Identify which cell holds the provided text, then report its (x, y) central coordinate. 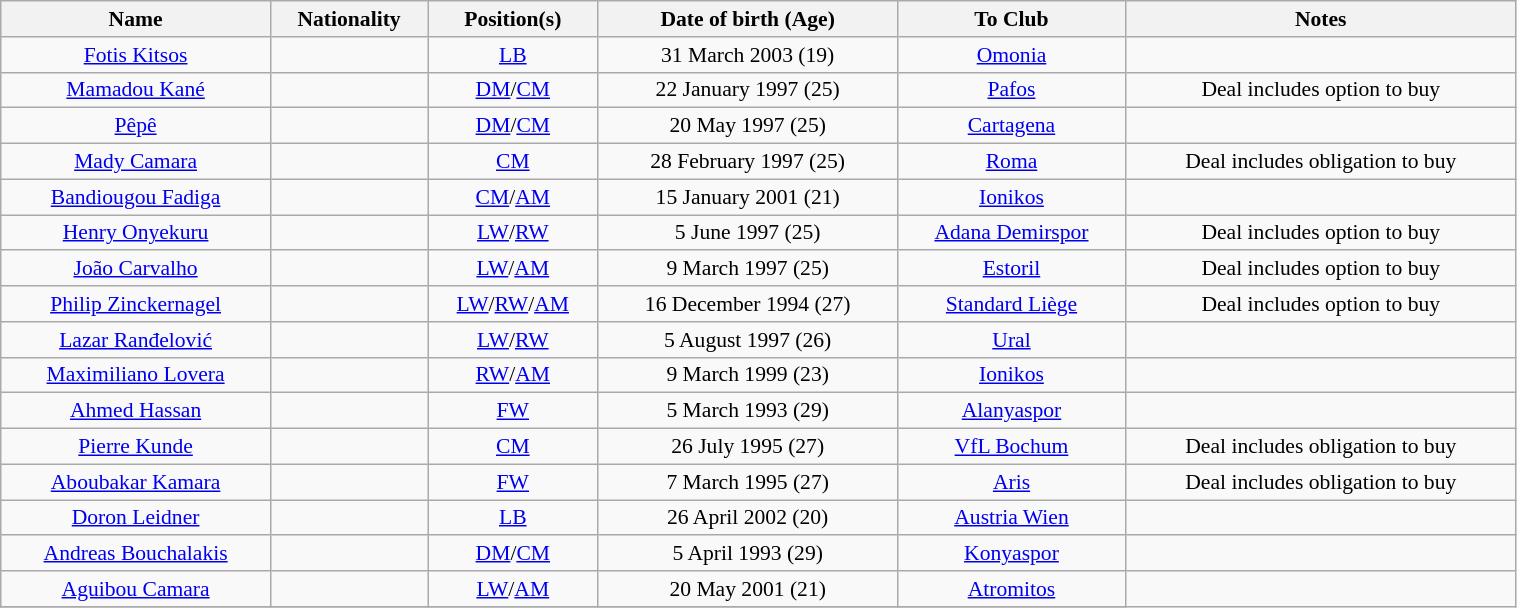
Cartagena (1011, 126)
Pêpê (136, 126)
Mady Camara (136, 162)
Fotis Kitsos (136, 55)
Aguibou Camara (136, 589)
26 April 2002 (20) (748, 518)
To Club (1011, 19)
20 May 2001 (21) (748, 589)
João Carvalho (136, 269)
Estoril (1011, 269)
Roma (1011, 162)
VfL Bochum (1011, 447)
22 January 1997 (25) (748, 90)
Aboubakar Kamara (136, 482)
Name (136, 19)
9 March 1997 (25) (748, 269)
Doron Leidner (136, 518)
Bandiougou Fadiga (136, 197)
Maximiliano Lovera (136, 375)
Nationality (348, 19)
Henry Onyekuru (136, 233)
9 March 1999 (23) (748, 375)
Lazar Ranđelović (136, 340)
Philip Zinckernagel (136, 304)
Adana Demirspor (1011, 233)
5 April 1993 (29) (748, 554)
Notes (1320, 19)
16 December 1994 (27) (748, 304)
5 August 1997 (26) (748, 340)
20 May 1997 (25) (748, 126)
Atromitos (1011, 589)
Pafos (1011, 90)
Konyaspor (1011, 554)
Mamadou Kané (136, 90)
5 March 1993 (29) (748, 411)
Omonia (1011, 55)
Austria Wien (1011, 518)
Alanyaspor (1011, 411)
Standard Liège (1011, 304)
26 July 1995 (27) (748, 447)
Date of birth (Age) (748, 19)
15 January 2001 (21) (748, 197)
RW/AM (513, 375)
Pierre Kunde (136, 447)
7 March 1995 (27) (748, 482)
Andreas Bouchalakis (136, 554)
Ahmed Hassan (136, 411)
LW/RW/AM (513, 304)
31 March 2003 (19) (748, 55)
Aris (1011, 482)
5 June 1997 (25) (748, 233)
28 February 1997 (25) (748, 162)
Ural (1011, 340)
Position(s) (513, 19)
CM/AM (513, 197)
